Return the [X, Y] coordinate for the center point of the cell that contains the specified text.  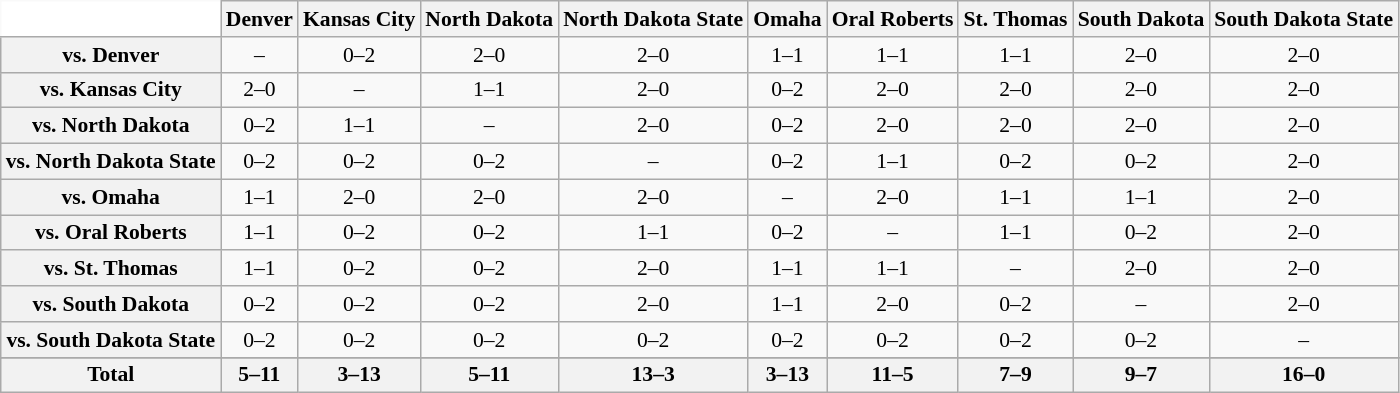
13–3 [653, 375]
vs. Kansas City [111, 90]
North Dakota State [653, 19]
North Dakota [489, 19]
11–5 [893, 375]
vs. South Dakota State [111, 340]
Total [111, 375]
South Dakota [1142, 19]
vs. Omaha [111, 197]
vs. Oral Roberts [111, 233]
Oral Roberts [893, 19]
vs. North Dakota [111, 126]
St. Thomas [1015, 19]
16–0 [1304, 375]
vs. St. Thomas [111, 269]
9–7 [1142, 375]
South Dakota State [1304, 19]
7–9 [1015, 375]
vs. Denver [111, 55]
vs. South Dakota [111, 304]
Denver [260, 19]
Kansas City [359, 19]
vs. North Dakota State [111, 162]
Omaha [787, 19]
